Pinpoint the cell where the given text exists, returning its [X, Y] midpoint coordinate. 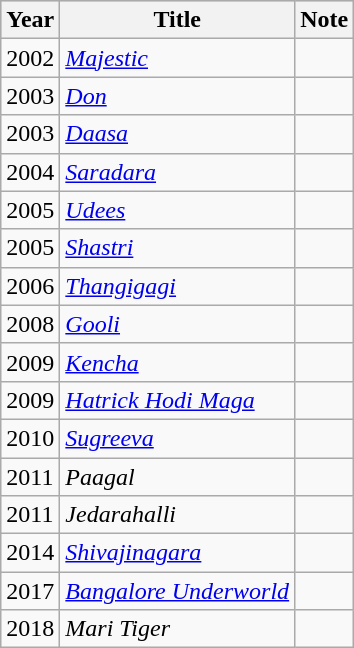
2008 [30, 324]
Gooli [178, 324]
Jedarahalli [178, 515]
Saradara [178, 172]
Daasa [178, 134]
Majestic [178, 58]
2004 [30, 172]
Sugreeva [178, 438]
Bangalore Underworld [178, 591]
2014 [30, 553]
Paagal [178, 477]
2006 [30, 286]
2018 [30, 629]
Shastri [178, 248]
Year [30, 20]
Mari Tiger [178, 629]
Title [178, 20]
Don [178, 96]
Kencha [178, 362]
Shivajinagara [178, 553]
Udees [178, 210]
Thangigagi [178, 286]
2010 [30, 438]
2017 [30, 591]
Note [324, 20]
Hatrick Hodi Maga [178, 400]
2002 [30, 58]
